From the cell containing the given text, extract its center point as [X, Y] coordinate. 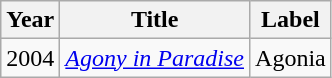
Agony in Paradise [155, 58]
Label [291, 20]
Agonia [291, 58]
2004 [30, 58]
Year [30, 20]
Title [155, 20]
